Return [X, Y] of the center of cell containing provided text 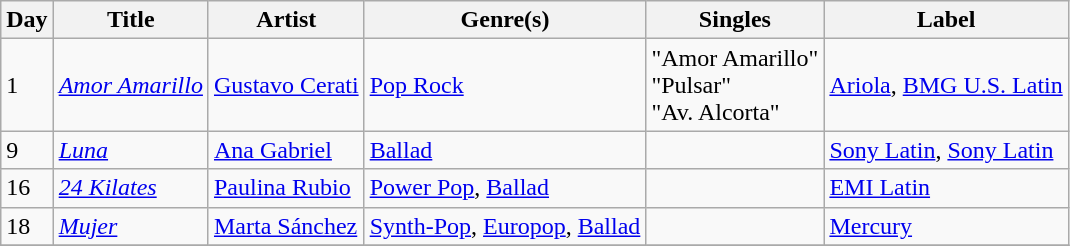
Mercury [946, 226]
Paulina Rubio [286, 188]
Synth-Pop, Europop, Ballad [505, 226]
Label [946, 20]
EMI Latin [946, 188]
1 [27, 85]
Ana Gabriel [286, 150]
Power Pop, Ballad [505, 188]
Amor Amarillo [130, 85]
Artist [286, 20]
Marta Sánchez [286, 226]
Gustavo Cerati [286, 85]
Luna [130, 150]
Sony Latin, Sony Latin [946, 150]
Pop Rock [505, 85]
Title [130, 20]
Mujer [130, 226]
Genre(s) [505, 20]
16 [27, 188]
Day [27, 20]
9 [27, 150]
"Amor Amarillo""Pulsar""Av. Alcorta" [735, 85]
Singles [735, 20]
24 Kilates [130, 188]
Ariola, BMG U.S. Latin [946, 85]
18 [27, 226]
Ballad [505, 150]
